Search for the cell housing the specified text and yield its (X, Y) center coordinate. 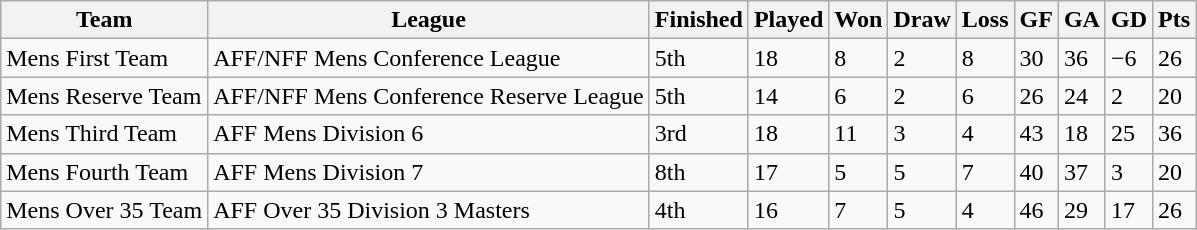
37 (1082, 172)
AFF Mens Division 7 (429, 172)
AFF Over 35 Division 3 Masters (429, 210)
Draw (922, 20)
8th (698, 172)
Loss (985, 20)
4th (698, 210)
Mens Fourth Team (104, 172)
Mens First Team (104, 58)
League (429, 20)
Mens Over 35 Team (104, 210)
AFF Mens Division 6 (429, 134)
Mens Third Team (104, 134)
46 (1036, 210)
Pts (1174, 20)
Played (788, 20)
AFF/NFF Mens Conference Reserve League (429, 96)
24 (1082, 96)
43 (1036, 134)
11 (858, 134)
14 (788, 96)
40 (1036, 172)
−6 (1128, 58)
AFF/NFF Mens Conference League (429, 58)
Team (104, 20)
GF (1036, 20)
3rd (698, 134)
GD (1128, 20)
GA (1082, 20)
16 (788, 210)
Mens Reserve Team (104, 96)
25 (1128, 134)
Finished (698, 20)
Won (858, 20)
30 (1036, 58)
29 (1082, 210)
